Find where the given text appears and provide that cell's center as (X, Y) coordinate. 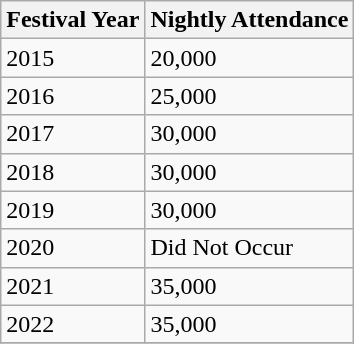
20,000 (250, 58)
2020 (73, 248)
2015 (73, 58)
2022 (73, 324)
Festival Year (73, 20)
Nightly Attendance (250, 20)
2018 (73, 172)
25,000 (250, 96)
2016 (73, 96)
2019 (73, 210)
2021 (73, 286)
Did Not Occur (250, 248)
2017 (73, 134)
